Return the (x, y) coordinate for the center point of the cell that contains the specified text.  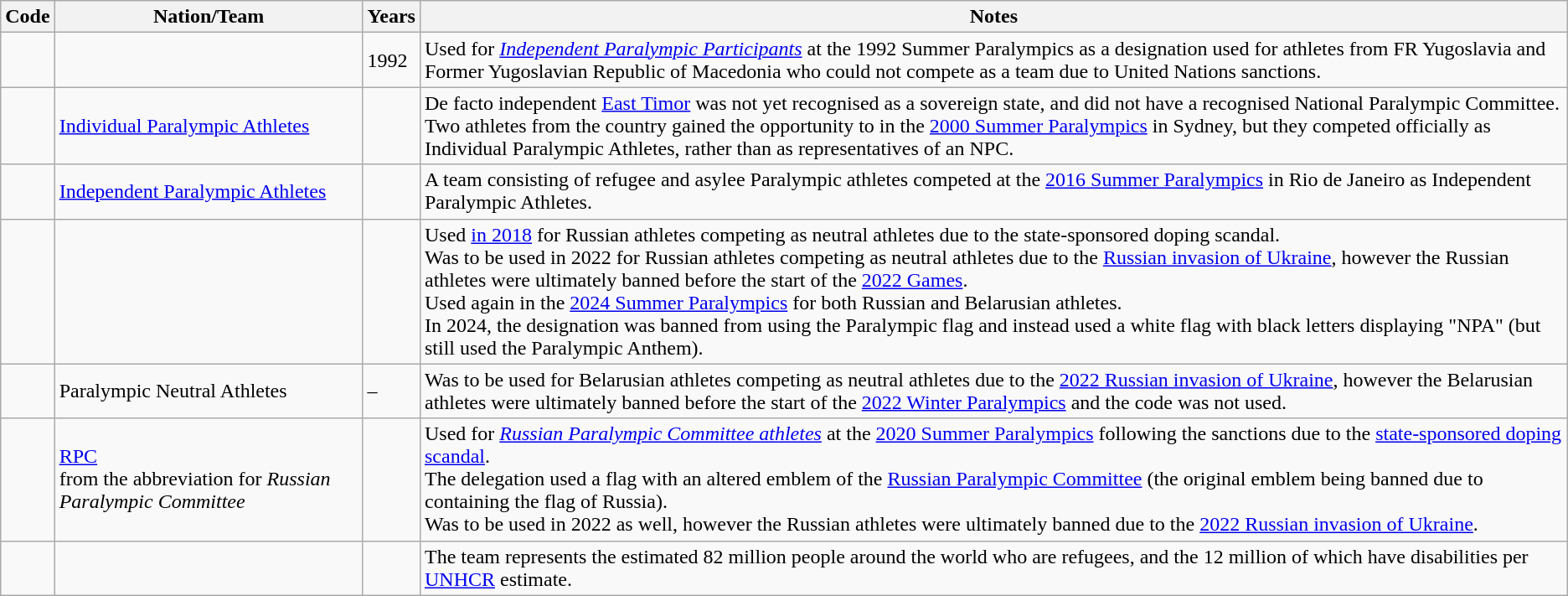
RPCfrom the abbreviation for Russian Paralympic Committee (209, 479)
Individual Paralympic Athletes (209, 126)
Notes (993, 17)
Paralympic Neutral Athletes (209, 391)
1992 (391, 60)
– (391, 391)
Years (391, 17)
Independent Paralympic Athletes (209, 191)
Nation/Team (209, 17)
Code (28, 17)
